For the text-containing cell, return its midpoint in (X, Y) coordinate format. 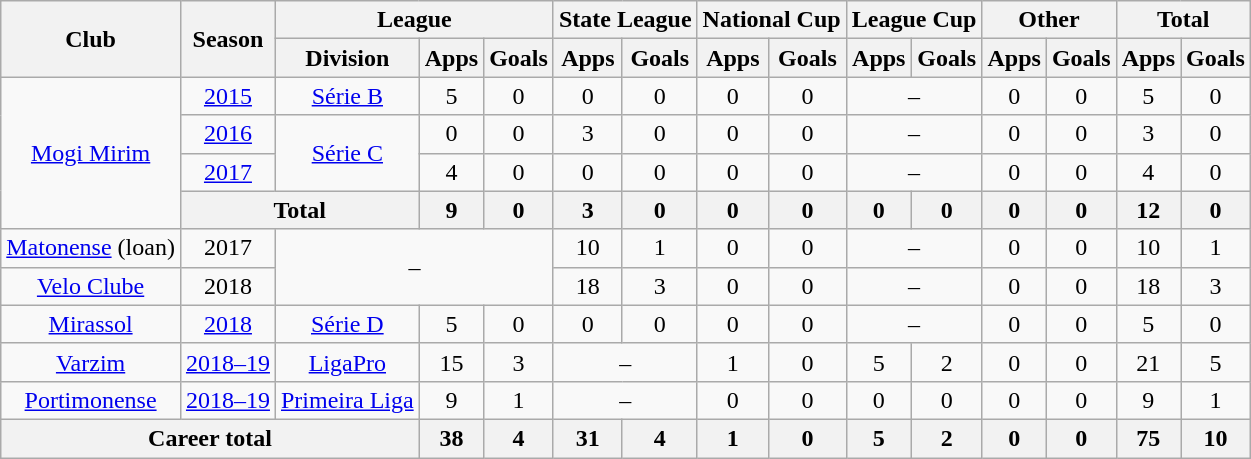
State League (625, 20)
Série B (347, 96)
LigaPro (347, 362)
Varzim (91, 362)
Club (91, 39)
15 (451, 362)
Mogi Mirim (91, 153)
38 (451, 438)
Portimonense (91, 400)
Division (347, 58)
League (414, 20)
Série D (347, 324)
Matonense (loan) (91, 248)
Primeira Liga (347, 400)
Mirassol (91, 324)
2016 (228, 134)
League Cup (914, 20)
Velo Clube (91, 286)
Season (228, 39)
National Cup (772, 20)
21 (1148, 362)
75 (1148, 438)
Career total (210, 438)
31 (588, 438)
Other (1049, 20)
2015 (228, 96)
Série C (347, 153)
12 (1148, 210)
